Output the (X, Y) coordinate of the center of the cell containing the given text.  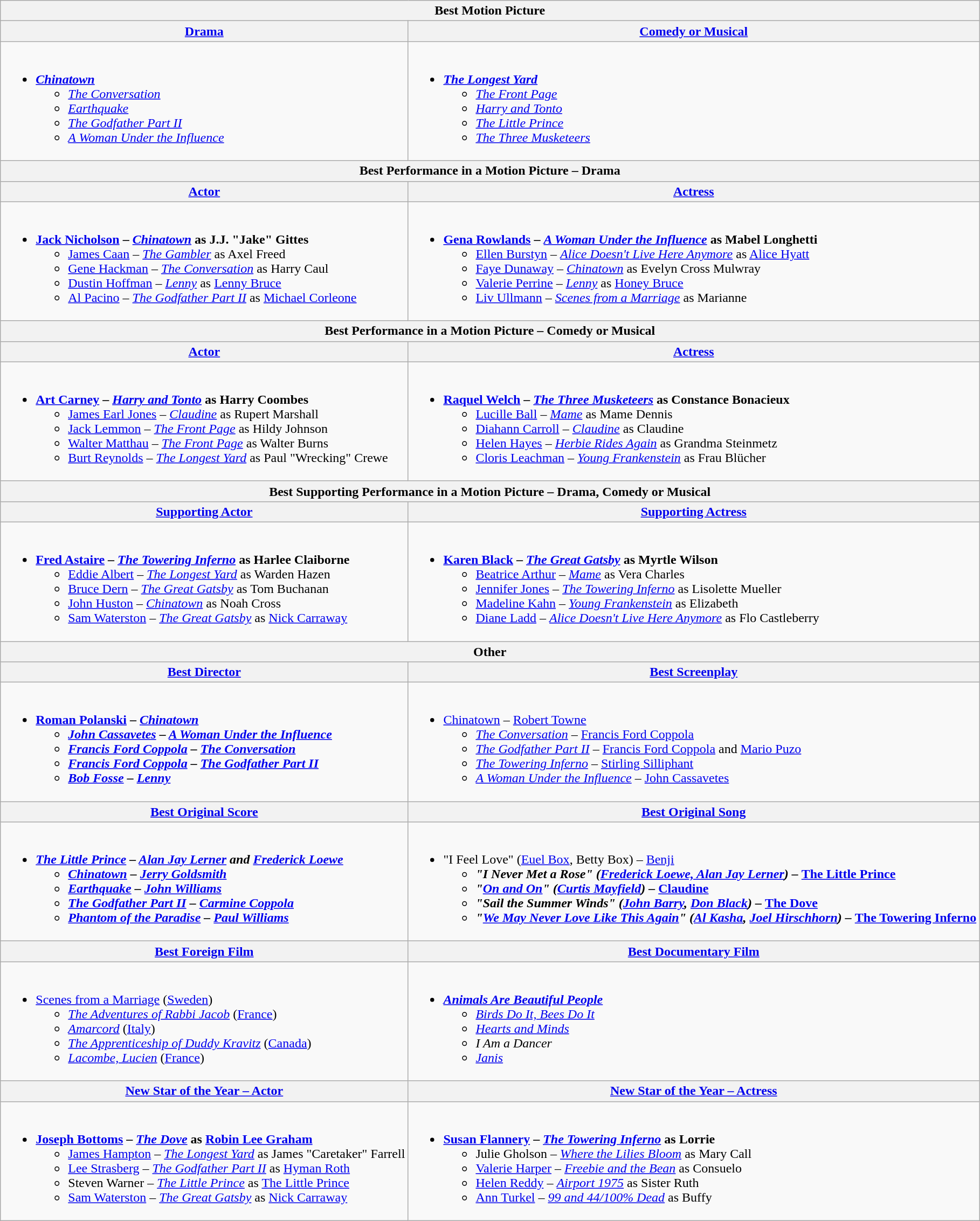
Best Motion Picture (490, 11)
Other (490, 652)
Best Supporting Performance in a Motion Picture – Drama, Comedy or Musical (490, 491)
Comedy or Musical (694, 31)
Best Screenplay (694, 672)
New Star of the Year – Actor (204, 1091)
Best Original Score (204, 812)
ChinatownThe ConversationEarthquakeThe Godfather Part IIA Woman Under the Influence (204, 101)
Best Documentary Film (694, 951)
Best Performance in a Motion Picture – Comedy or Musical (490, 331)
Supporting Actor (204, 512)
Best Foreign Film (204, 951)
Drama (204, 31)
Best Director (204, 672)
New Star of the Year – Actress (694, 1091)
Best Performance in a Motion Picture – Drama (490, 171)
Best Original Song (694, 812)
Animals Are Beautiful PeopleBirds Do It, Bees Do ItHearts and MindsI Am a DancerJanis (694, 1021)
The Longest YardThe Front PageHarry and TontoThe Little PrinceThe Three Musketeers (694, 101)
Supporting Actress (694, 512)
